Identify which cell holds the provided text, then report its [x, y] central coordinate. 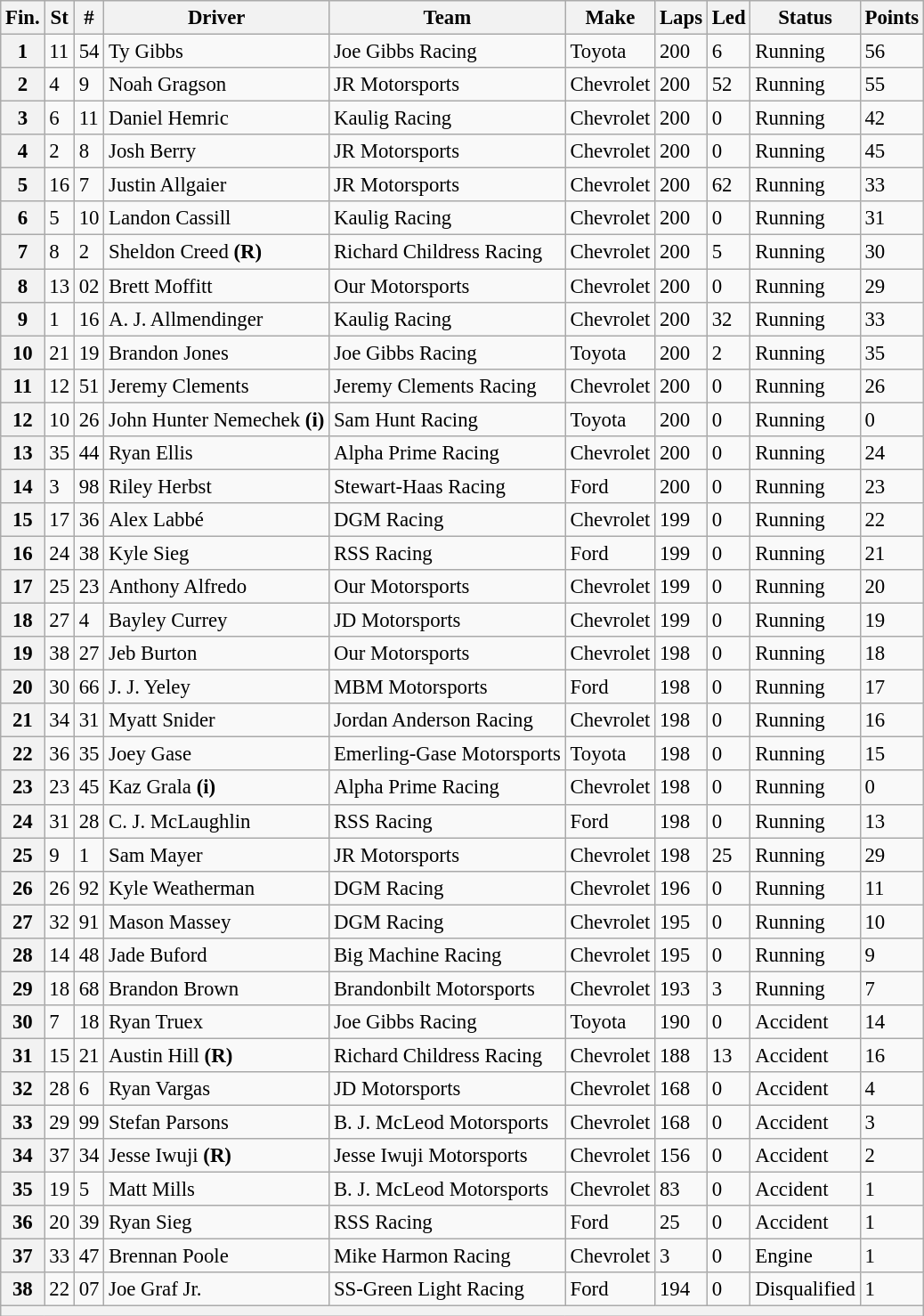
Ty Gibbs [217, 52]
48 [89, 955]
Kyle Weatherman [217, 888]
68 [89, 988]
Points [892, 18]
Stefan Parsons [217, 1123]
44 [89, 453]
Jeb Burton [217, 654]
Emerling-Gase Motorsports [448, 754]
Status [805, 18]
SS-Green Light Racing [448, 1290]
# [89, 18]
56 [892, 52]
Jade Buford [217, 955]
Ryan Sieg [217, 1223]
83 [682, 1190]
Led [728, 18]
Big Machine Racing [448, 955]
Ryan Ellis [217, 453]
Alex Labbé [217, 520]
196 [682, 888]
Landon Cassill [217, 218]
Make [610, 18]
Austin Hill (R) [217, 1055]
Brett Moffitt [217, 286]
Stewart-Haas Racing [448, 486]
188 [682, 1055]
Team [448, 18]
Bayley Currey [217, 621]
Mason Massey [217, 922]
Driver [217, 18]
Mike Harmon Racing [448, 1256]
156 [682, 1156]
John Hunter Nemechek (i) [217, 419]
Jesse Iwuji (R) [217, 1156]
A. J. Allmendinger [217, 319]
Anthony Alfredo [217, 587]
Kyle Sieg [217, 553]
Jeremy Clements Racing [448, 386]
42 [892, 118]
02 [89, 286]
Jesse Iwuji Motorsports [448, 1156]
Ryan Truex [217, 1022]
Matt Mills [217, 1190]
Jeremy Clements [217, 386]
St [59, 18]
Riley Herbst [217, 486]
190 [682, 1022]
Josh Berry [217, 151]
98 [89, 486]
07 [89, 1290]
Kaz Grala (i) [217, 788]
66 [89, 687]
Fin. [23, 18]
Jordan Anderson Racing [448, 720]
Brandon Brown [217, 988]
Myatt Snider [217, 720]
91 [89, 922]
Ryan Vargas [217, 1089]
52 [728, 85]
39 [89, 1223]
Sam Hunt Racing [448, 419]
Brandon Jones [217, 353]
Daniel Hemric [217, 118]
99 [89, 1123]
Brennan Poole [217, 1256]
92 [89, 888]
62 [728, 185]
Noah Gragson [217, 85]
Disqualified [805, 1290]
193 [682, 988]
Laps [682, 18]
54 [89, 52]
Joe Graf Jr. [217, 1290]
51 [89, 386]
J. J. Yeley [217, 687]
55 [892, 85]
MBM Motorsports [448, 687]
C. J. McLaughlin [217, 821]
Joey Gase [217, 754]
Sam Mayer [217, 855]
194 [682, 1290]
Brandonbilt Motorsports [448, 988]
Engine [805, 1256]
Sheldon Creed (R) [217, 252]
Justin Allgaier [217, 185]
47 [89, 1256]
